Find where the given text appears and provide that cell's center as [x, y] coordinate. 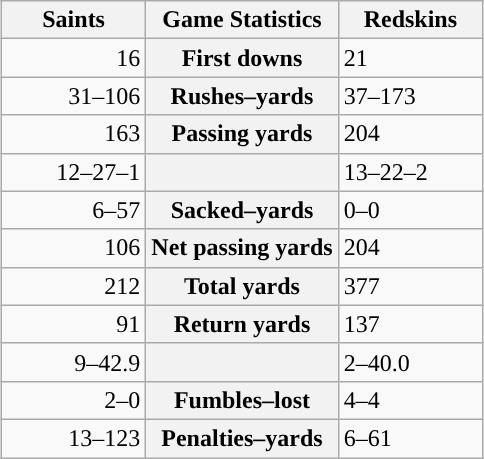
91 [73, 324]
31–106 [73, 96]
6–57 [73, 210]
2–0 [73, 400]
377 [410, 286]
106 [73, 248]
Passing yards [242, 134]
2–40.0 [410, 362]
9–42.9 [73, 362]
Saints [73, 20]
First downs [242, 58]
Fumbles–lost [242, 400]
13–22–2 [410, 172]
6–61 [410, 438]
Penalties–yards [242, 438]
Rushes–yards [242, 96]
Sacked–yards [242, 210]
4–4 [410, 400]
12–27–1 [73, 172]
212 [73, 286]
0–0 [410, 210]
Game Statistics [242, 20]
Redskins [410, 20]
16 [73, 58]
137 [410, 324]
Net passing yards [242, 248]
Return yards [242, 324]
163 [73, 134]
21 [410, 58]
37–173 [410, 96]
Total yards [242, 286]
13–123 [73, 438]
